Scan for the cell matching the given text and deliver its [X, Y] coordinate at center. 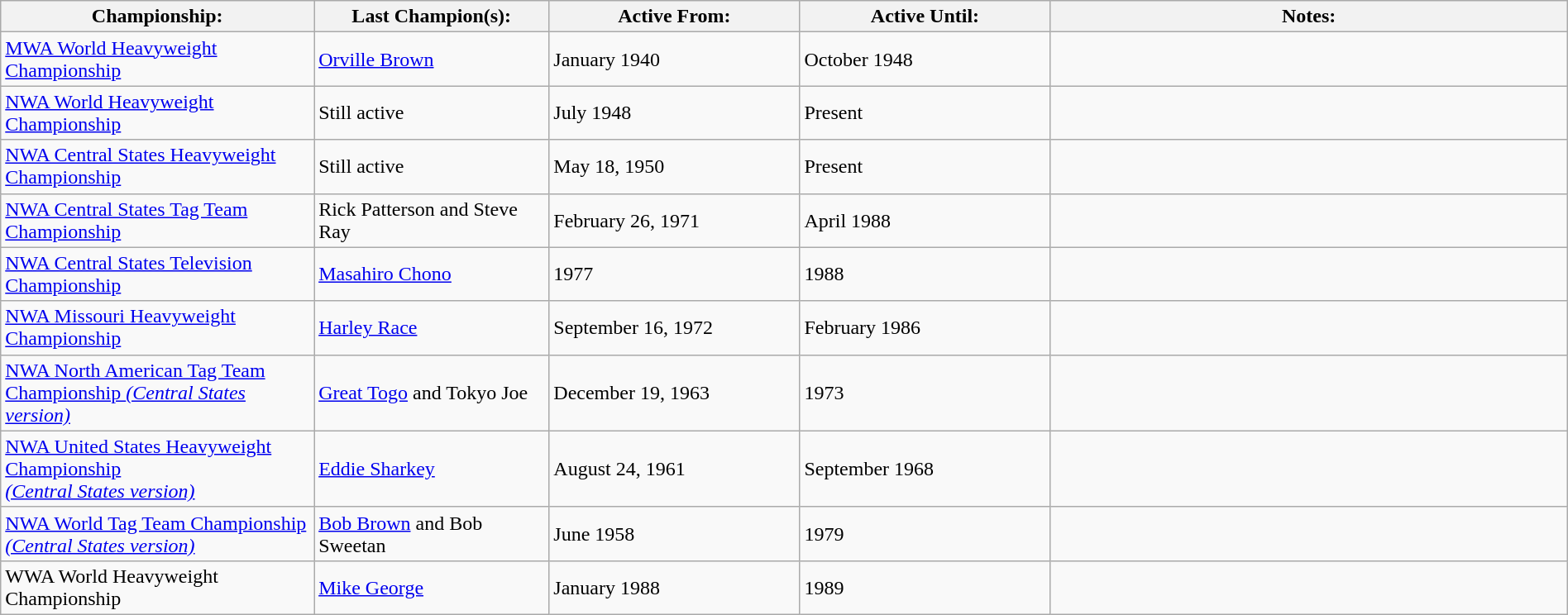
Great Togo and Tokyo Joe [432, 393]
Notes: [1308, 17]
1988 [925, 274]
NWA Central States Tag Team Championship [157, 220]
Mike George [432, 587]
NWA North American Tag Team Championship (Central States version) [157, 393]
Eddie Sharkey [432, 469]
NWA World Tag Team Championship (Central States version) [157, 534]
1979 [925, 534]
December 19, 1963 [675, 393]
Rick Patterson and Steve Ray [432, 220]
1989 [925, 587]
Orville Brown [432, 60]
Last Champion(s): [432, 17]
January 1988 [675, 587]
October 1948 [925, 60]
February 26, 1971 [675, 220]
September 1968 [925, 469]
WWA World Heavyweight Championship [157, 587]
NWA World Heavyweight Championship [157, 112]
Active From: [675, 17]
Championship: [157, 17]
NWA United States Heavyweight Championship(Central States version) [157, 469]
April 1988 [925, 220]
NWA Missouri Heavyweight Championship [157, 327]
June 1958 [675, 534]
Active Until: [925, 17]
NWA Central States Heavyweight Championship [157, 167]
1973 [925, 393]
NWA Central States Television Championship [157, 274]
February 1986 [925, 327]
Masahiro Chono [432, 274]
MWA World Heavyweight Championship [157, 60]
August 24, 1961 [675, 469]
May 18, 1950 [675, 167]
September 16, 1972 [675, 327]
Harley Race [432, 327]
1977 [675, 274]
Bob Brown and Bob Sweetan [432, 534]
July 1948 [675, 112]
January 1940 [675, 60]
